Pinpoint the cell where the given text exists, returning its (X, Y) midpoint coordinate. 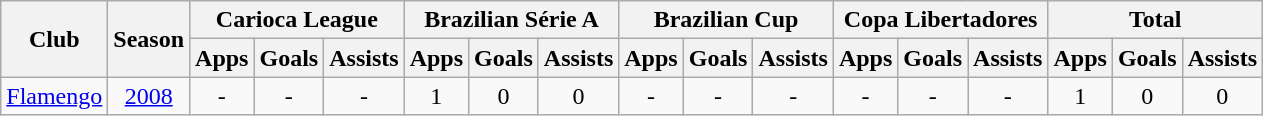
Brazilian Série A (512, 20)
Brazilian Cup (726, 20)
Carioca League (298, 20)
Club (54, 39)
Total (1156, 20)
Season (149, 39)
2008 (149, 96)
Copa Libertadores (940, 20)
Flamengo (54, 96)
